For the text-containing cell, return its midpoint in [X, Y] coordinate format. 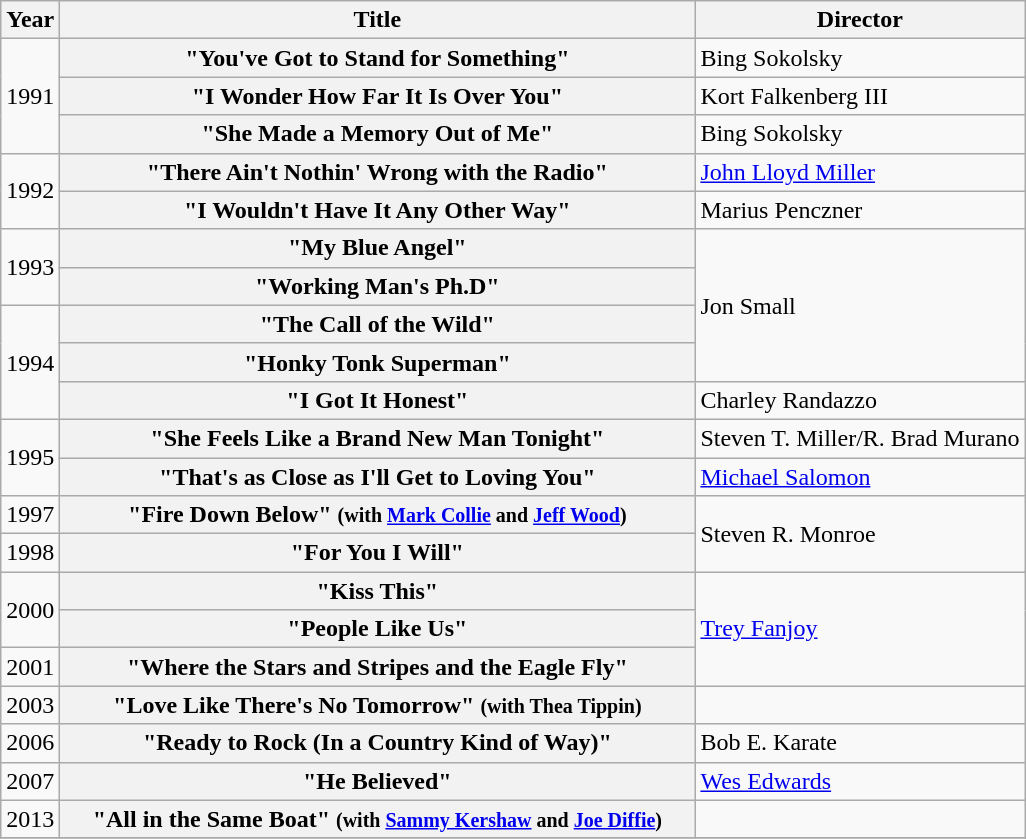
"I Got It Honest" [378, 400]
Title [378, 20]
Marius Penczner [860, 210]
"Fire Down Below" (with Mark Collie and Jeff Wood) [378, 515]
"There Ain't Nothin' Wrong with the Radio" [378, 172]
Steven T. Miller/R. Brad Murano [860, 438]
"Where the Stars and Stripes and the Eagle Fly" [378, 667]
Jon Small [860, 305]
"He Believed" [378, 781]
2006 [30, 743]
Bob E. Karate [860, 743]
"My Blue Angel" [378, 248]
"All in the Same Boat" (with Sammy Kershaw and Joe Diffie) [378, 819]
"Working Man's Ph.D" [378, 286]
"The Call of the Wild" [378, 324]
2001 [30, 667]
"I Wouldn't Have It Any Other Way" [378, 210]
1993 [30, 267]
Kort Falkenberg III [860, 96]
2013 [30, 819]
Michael Salomon [860, 477]
1995 [30, 457]
1991 [30, 96]
Wes Edwards [860, 781]
"Kiss This" [378, 591]
1992 [30, 191]
"Ready to Rock (In a Country Kind of Way)" [378, 743]
"I Wonder How Far It Is Over You" [378, 96]
"That's as Close as I'll Get to Loving You" [378, 477]
2003 [30, 705]
2000 [30, 610]
1994 [30, 362]
"She Feels Like a Brand New Man Tonight" [378, 438]
John Lloyd Miller [860, 172]
"Love Like There's No Tomorrow" (with Thea Tippin) [378, 705]
"For You I Will" [378, 553]
Steven R. Monroe [860, 534]
1998 [30, 553]
Director [860, 20]
"People Like Us" [378, 629]
Charley Randazzo [860, 400]
"Honky Tonk Superman" [378, 362]
"She Made a Memory Out of Me" [378, 134]
"You've Got to Stand for Something" [378, 58]
1997 [30, 515]
Trey Fanjoy [860, 629]
Year [30, 20]
2007 [30, 781]
